Locate the cell with the specified text and output its (X, Y) center coordinate. 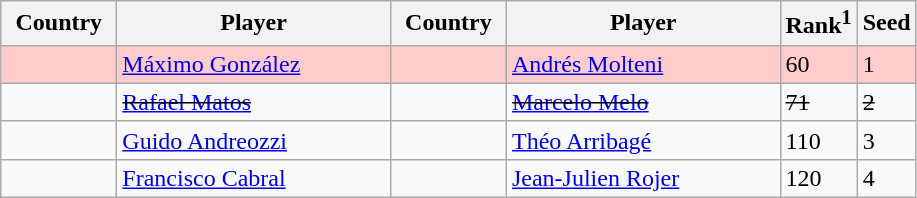
110 (818, 140)
Guido Andreozzi (254, 140)
60 (818, 64)
Francisco Cabral (254, 178)
71 (818, 102)
120 (818, 178)
2 (886, 102)
1 (886, 64)
3 (886, 140)
Rafael Matos (254, 102)
Andrés Molteni (643, 64)
Rank1 (818, 24)
Marcelo Melo (643, 102)
Théo Arribagé (643, 140)
Seed (886, 24)
Máximo González (254, 64)
4 (886, 178)
Jean-Julien Rojer (643, 178)
